Identify which cell holds the provided text, then report its (x, y) central coordinate. 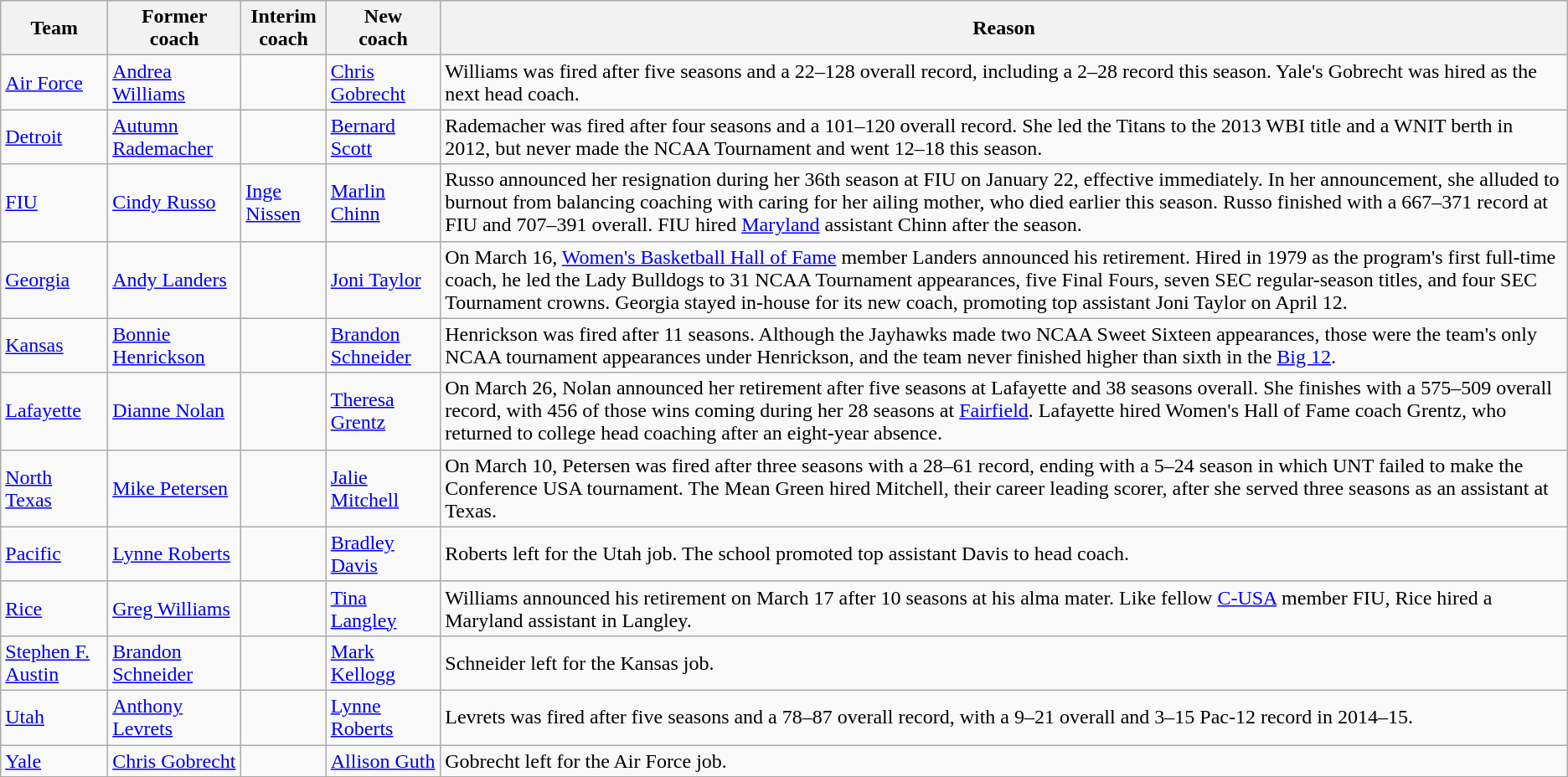
Greg Williams (174, 608)
Mike Petersen (174, 488)
Andrea Williams (174, 82)
FIU (54, 203)
Levrets was fired after five seasons and a 78–87 overall record, with a 9–21 overall and 3–15 Pac-12 record in 2014–15. (1004, 717)
Dianne Nolan (174, 411)
Anthony Levrets (174, 717)
Theresa Grentz (384, 411)
Interimcoach (283, 28)
Bradley Davis (384, 554)
Marlin Chinn (384, 203)
Team (54, 28)
Allison Guth (384, 761)
Reason (1004, 28)
Bonnie Henrickson (174, 345)
Autumn Rademacher (174, 137)
North Texas (54, 488)
Utah (54, 717)
Jalie Mitchell (384, 488)
Detroit (54, 137)
Air Force (54, 82)
Lafayette (54, 411)
Georgia (54, 280)
Newcoach (384, 28)
Bernard Scott (384, 137)
Andy Landers (174, 280)
Rice (54, 608)
Cindy Russo (174, 203)
Roberts left for the Utah job. The school promoted top assistant Davis to head coach. (1004, 554)
Joni Taylor (384, 280)
Stephen F. Austin (54, 663)
Yale (54, 761)
Schneider left for the Kansas job. (1004, 663)
Formercoach (174, 28)
Kansas (54, 345)
Gobrecht left for the Air Force job. (1004, 761)
Tina Langley (384, 608)
Pacific (54, 554)
Inge Nissen (283, 203)
Mark Kellogg (384, 663)
